Scan for the cell matching the given text and deliver its [X, Y] coordinate at center. 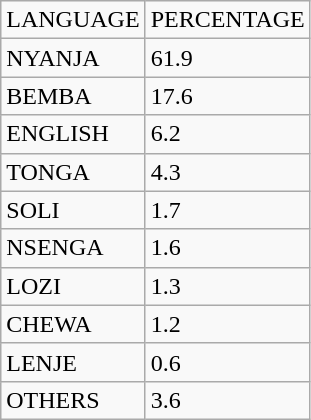
17.6 [228, 96]
1.7 [228, 210]
61.9 [228, 58]
1.6 [228, 248]
OTHERS [73, 400]
LANGUAGE [73, 20]
LOZI [73, 286]
1.3 [228, 286]
ENGLISH [73, 134]
NYANJA [73, 58]
BEMBA [73, 96]
LENJE [73, 362]
CHEWA [73, 324]
3.6 [228, 400]
6.2 [228, 134]
NSENGA [73, 248]
4.3 [228, 172]
1.2 [228, 324]
0.6 [228, 362]
TONGA [73, 172]
SOLI [73, 210]
PERCENTAGE [228, 20]
